Determine the (X, Y) coordinate at the center of the cell enclosing the given text.  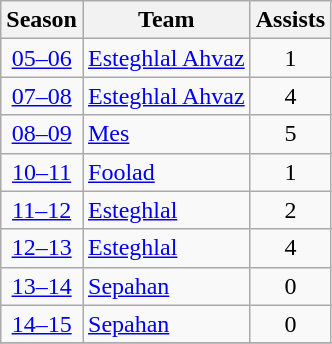
05–06 (42, 58)
Assists (290, 20)
14–15 (42, 324)
13–14 (42, 286)
11–12 (42, 210)
Team (166, 20)
Foolad (166, 172)
07–08 (42, 96)
Mes (166, 134)
12–13 (42, 248)
10–11 (42, 172)
2 (290, 210)
08–09 (42, 134)
5 (290, 134)
Season (42, 20)
